Return [X, Y] of the center of cell containing provided text 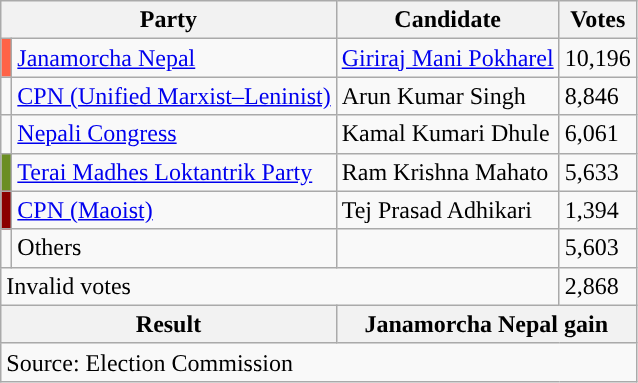
Kamal Kumari Dhule [448, 134]
2,868 [598, 286]
Tej Prasad Adhikari [448, 210]
Terai Madhes Loktantrik Party [174, 172]
Party [168, 20]
Janamorcha Nepal gain [486, 324]
CPN (Unified Marxist–Leninist) [174, 96]
6,061 [598, 134]
5,633 [598, 172]
Nepali Congress [174, 134]
5,603 [598, 248]
Source: Election Commission [319, 362]
CPN (Maoist) [174, 210]
1,394 [598, 210]
Arun Kumar Singh [448, 96]
Votes [598, 20]
Giriraj Mani Pokharel [448, 58]
Result [168, 324]
10,196 [598, 58]
Janamorcha Nepal [174, 58]
Candidate [448, 20]
Invalid votes [280, 286]
Others [174, 248]
8,846 [598, 96]
Ram Krishna Mahato [448, 172]
